Pinpoint the cell where the given text exists, returning its (X, Y) midpoint coordinate. 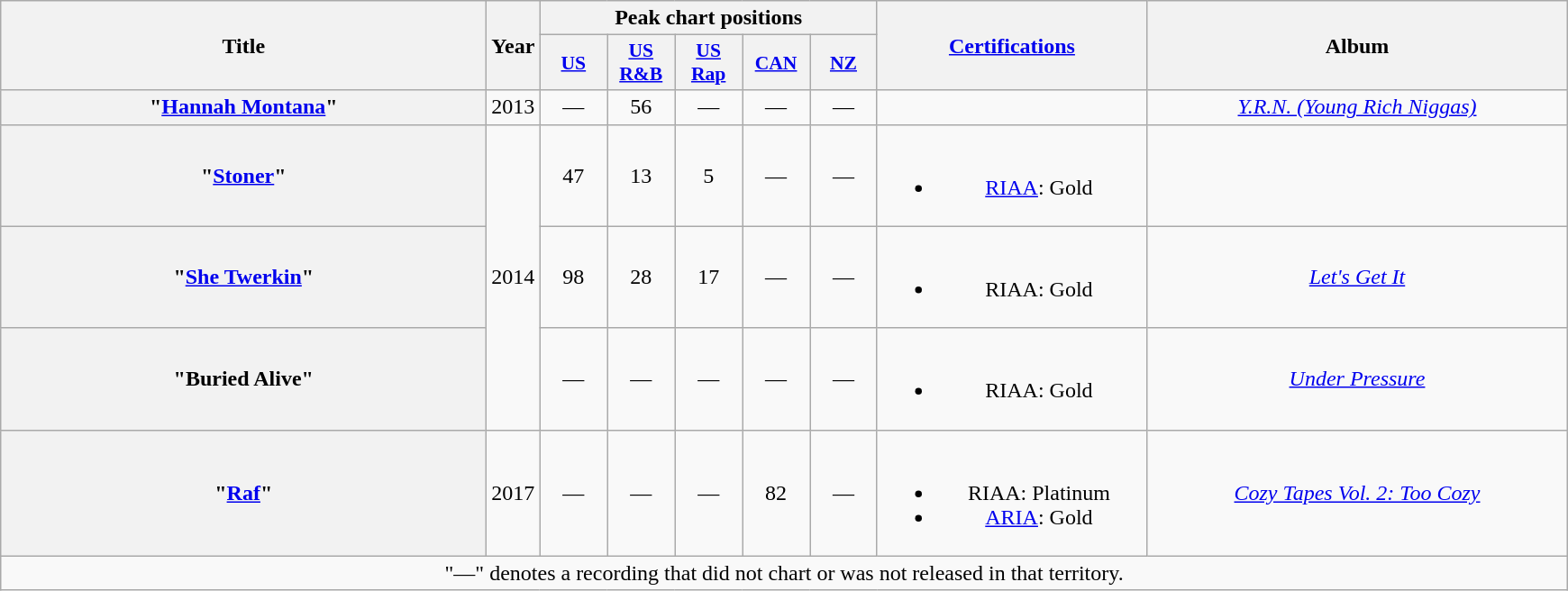
Y.R.N. (Young Rich Niggas) (1357, 107)
"She Twerkin" (243, 277)
"Stoner" (243, 175)
NZ (843, 63)
Peak chart positions (708, 18)
CAN (777, 63)
Year (514, 45)
Title (243, 45)
56 (642, 107)
"Buried Alive" (243, 378)
2013 (514, 107)
98 (573, 277)
US (573, 63)
28 (642, 277)
Under Pressure (1357, 378)
"—" denotes a recording that did not chart or was not released in that territory. (784, 573)
5 (708, 175)
2014 (514, 277)
Let's Get It (1357, 277)
82 (777, 493)
2017 (514, 493)
US R&B (642, 63)
"Raf" (243, 493)
13 (642, 175)
US Rap (708, 63)
RIAA: PlatinumARIA: Gold (1011, 493)
47 (573, 175)
Certifications (1011, 45)
"Hannah Montana" (243, 107)
17 (708, 277)
Cozy Tapes Vol. 2: Too Cozy (1357, 493)
Album (1357, 45)
